Find where the given text appears and provide that cell's center as [x, y] coordinate. 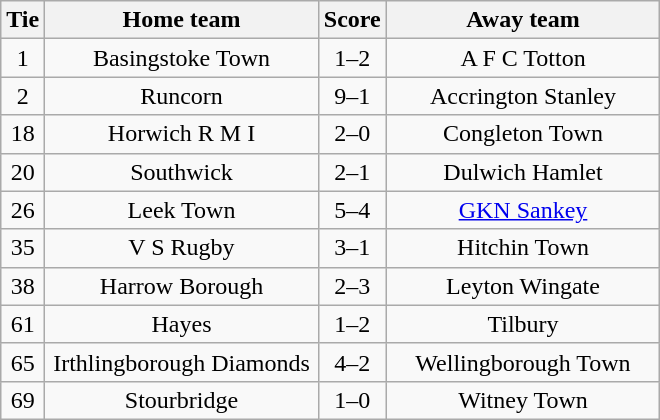
V S Rugby [182, 248]
2 [23, 96]
Leek Town [182, 210]
Stourbridge [182, 400]
9–1 [352, 96]
Southwick [182, 172]
Tie [23, 20]
Horwich R M I [182, 134]
Basingstoke Town [182, 58]
4–2 [352, 362]
35 [23, 248]
Irthlingborough Diamonds [182, 362]
38 [23, 286]
2–3 [352, 286]
Accrington Stanley [523, 96]
2–0 [352, 134]
65 [23, 362]
1 [23, 58]
Score [352, 20]
Hitchin Town [523, 248]
Harrow Borough [182, 286]
Dulwich Hamlet [523, 172]
GKN Sankey [523, 210]
Leyton Wingate [523, 286]
61 [23, 324]
Wellingborough Town [523, 362]
Congleton Town [523, 134]
Runcorn [182, 96]
Hayes [182, 324]
69 [23, 400]
1–0 [352, 400]
20 [23, 172]
Tilbury [523, 324]
Witney Town [523, 400]
18 [23, 134]
Home team [182, 20]
Away team [523, 20]
2–1 [352, 172]
5–4 [352, 210]
A F C Totton [523, 58]
3–1 [352, 248]
26 [23, 210]
